For the text-containing cell, return its midpoint in [X, Y] coordinate format. 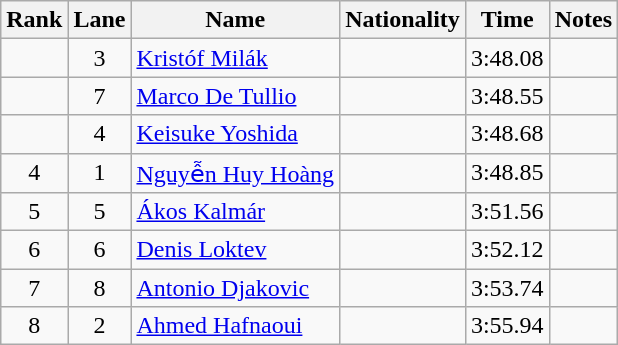
Nationality [403, 20]
Keisuke Yoshida [236, 134]
Rank [34, 20]
Notes [583, 20]
3:48.08 [507, 58]
3:51.56 [507, 212]
3:53.74 [507, 288]
Time [507, 20]
3:48.68 [507, 134]
1 [100, 173]
Kristóf Milák [236, 58]
Name [236, 20]
3:48.55 [507, 96]
Lane [100, 20]
3:52.12 [507, 250]
3:55.94 [507, 326]
Nguyễn Huy Hoàng [236, 173]
3 [100, 58]
2 [100, 326]
Antonio Djakovic [236, 288]
Ahmed Hafnaoui [236, 326]
Marco De Tullio [236, 96]
3:48.85 [507, 173]
Denis Loktev [236, 250]
Ákos Kalmár [236, 212]
